Locate the cell with the specified text and output its [x, y] center coordinate. 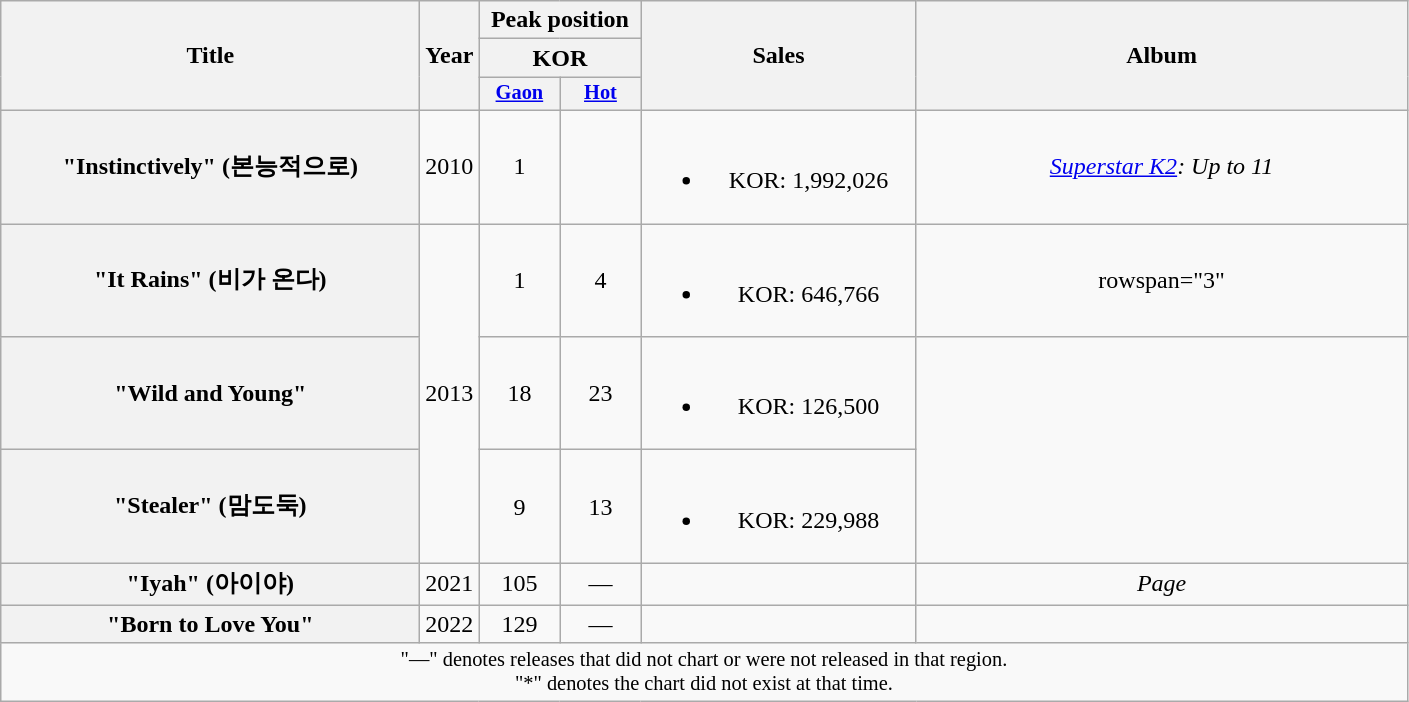
Title [210, 56]
"Stealer" (맘도둑) [210, 506]
"Iyah" (아이야) [210, 584]
rowspan="3" [1162, 280]
KOR: 1,992,026 [778, 168]
Peak position [560, 20]
13 [600, 506]
KOR: 646,766 [778, 280]
4 [600, 280]
Page [1162, 584]
23 [600, 394]
Sales [778, 56]
2021 [450, 584]
Hot [600, 94]
Year [450, 56]
KOR: 229,988 [778, 506]
9 [520, 506]
18 [520, 394]
KOR [560, 58]
Gaon [520, 94]
"It Rains" (비가 온다) [210, 280]
Superstar K2: Up to 11 [1162, 168]
105 [520, 584]
2013 [450, 394]
KOR: 126,500 [778, 394]
"Wild and Young" [210, 394]
"Instinctively" (본능적으로) [210, 168]
"Born to Love You" [210, 624]
"—" denotes releases that did not chart or were not released in that region."*" denotes the chart did not exist at that time. [704, 672]
2010 [450, 168]
2022 [450, 624]
129 [520, 624]
Album [1162, 56]
